Determine the [X, Y] coordinate at the center of the cell enclosing the given text.  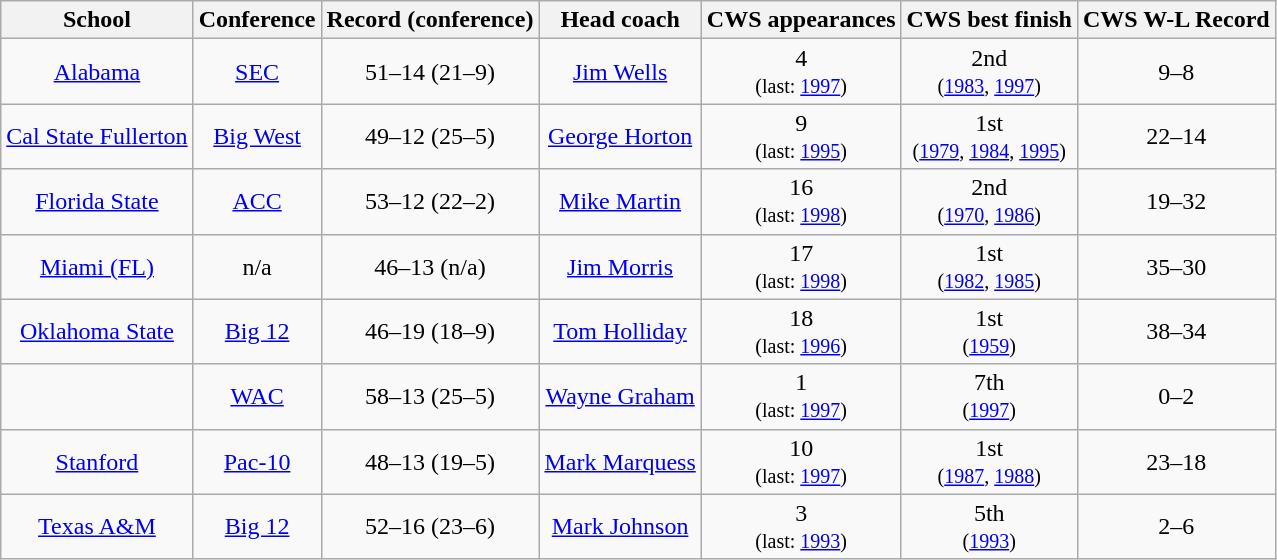
2nd(1983, 1997) [989, 72]
School [97, 20]
2nd(1970, 1986) [989, 202]
Jim Morris [620, 266]
58–13 (25–5) [430, 396]
CWS W-L Record [1176, 20]
Oklahoma State [97, 332]
WAC [257, 396]
Pac-10 [257, 462]
16(last: 1998) [801, 202]
35–30 [1176, 266]
22–14 [1176, 136]
9–8 [1176, 72]
Cal State Fullerton [97, 136]
Big West [257, 136]
5th(1993) [989, 526]
4(last: 1997) [801, 72]
George Horton [620, 136]
ACC [257, 202]
23–18 [1176, 462]
CWS appearances [801, 20]
0–2 [1176, 396]
Jim Wells [620, 72]
38–34 [1176, 332]
Mark Marquess [620, 462]
9(last: 1995) [801, 136]
52–16 (23–6) [430, 526]
Alabama [97, 72]
1(last: 1997) [801, 396]
49–12 (25–5) [430, 136]
Mike Martin [620, 202]
51–14 (21–9) [430, 72]
Tom Holliday [620, 332]
Head coach [620, 20]
Stanford [97, 462]
n/a [257, 266]
Conference [257, 20]
53–12 (22–2) [430, 202]
Record (conference) [430, 20]
7th(1997) [989, 396]
48–13 (19–5) [430, 462]
17(last: 1998) [801, 266]
1st(1979, 1984, 1995) [989, 136]
3(last: 1993) [801, 526]
46–19 (18–9) [430, 332]
SEC [257, 72]
10(last: 1997) [801, 462]
Wayne Graham [620, 396]
1st(1987, 1988) [989, 462]
Florida State [97, 202]
Miami (FL) [97, 266]
Texas A&M [97, 526]
19–32 [1176, 202]
18(last: 1996) [801, 332]
CWS best finish [989, 20]
46–13 (n/a) [430, 266]
Mark Johnson [620, 526]
2–6 [1176, 526]
1st(1982, 1985) [989, 266]
1st(1959) [989, 332]
